Detect which cell encompasses the target text, then output its [X, Y] center coordinate. 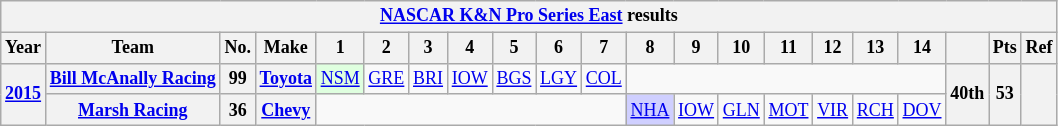
Marsh Racing [132, 110]
53 [1006, 94]
Pts [1006, 48]
Team [132, 48]
5 [514, 48]
MOT [788, 110]
Year [24, 48]
Ref [1039, 48]
4 [470, 48]
DOV [922, 110]
3 [428, 48]
BRI [428, 78]
36 [238, 110]
11 [788, 48]
Make [286, 48]
Chevy [286, 110]
12 [833, 48]
14 [922, 48]
40th [968, 94]
8 [650, 48]
NSM [340, 78]
13 [875, 48]
6 [559, 48]
RCH [875, 110]
No. [238, 48]
VIR [833, 110]
COL [604, 78]
NASCAR K&N Pro Series East results [529, 16]
1 [340, 48]
2 [386, 48]
9 [696, 48]
GLN [741, 110]
LGY [559, 78]
7 [604, 48]
BGS [514, 78]
Bill McAnally Racing [132, 78]
99 [238, 78]
Toyota [286, 78]
10 [741, 48]
GRE [386, 78]
2015 [24, 94]
NHA [650, 110]
